Return the [x, y] coordinate for the center point of the cell that contains the specified text.  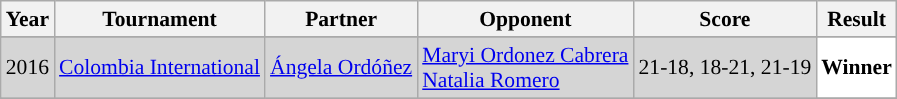
Ángela Ordóñez [341, 68]
Colombia International [160, 68]
Tournament [160, 19]
21-18, 18-21, 21-19 [724, 68]
Maryi Ordonez Cabrera Natalia Romero [525, 68]
Opponent [525, 19]
Score [724, 19]
Year [28, 19]
2016 [28, 68]
Result [856, 19]
Winner [856, 68]
Partner [341, 19]
